From the cell containing the given text, extract its center point as (X, Y) coordinate. 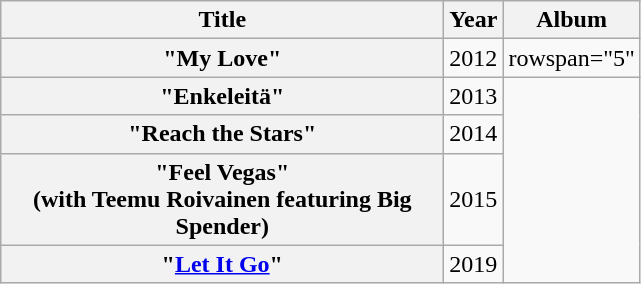
rowspan="5" (572, 58)
"Reach the Stars" (222, 134)
2014 (474, 134)
Album (572, 20)
2012 (474, 58)
2013 (474, 96)
"Let It Go" (222, 264)
"My Love" (222, 58)
2015 (474, 199)
2019 (474, 264)
Title (222, 20)
"Feel Vegas"(with Teemu Roivainen featuring Big Spender) (222, 199)
Year (474, 20)
"Enkeleitä" (222, 96)
